Return the (X, Y) coordinate for the center point of the cell that contains the specified text.  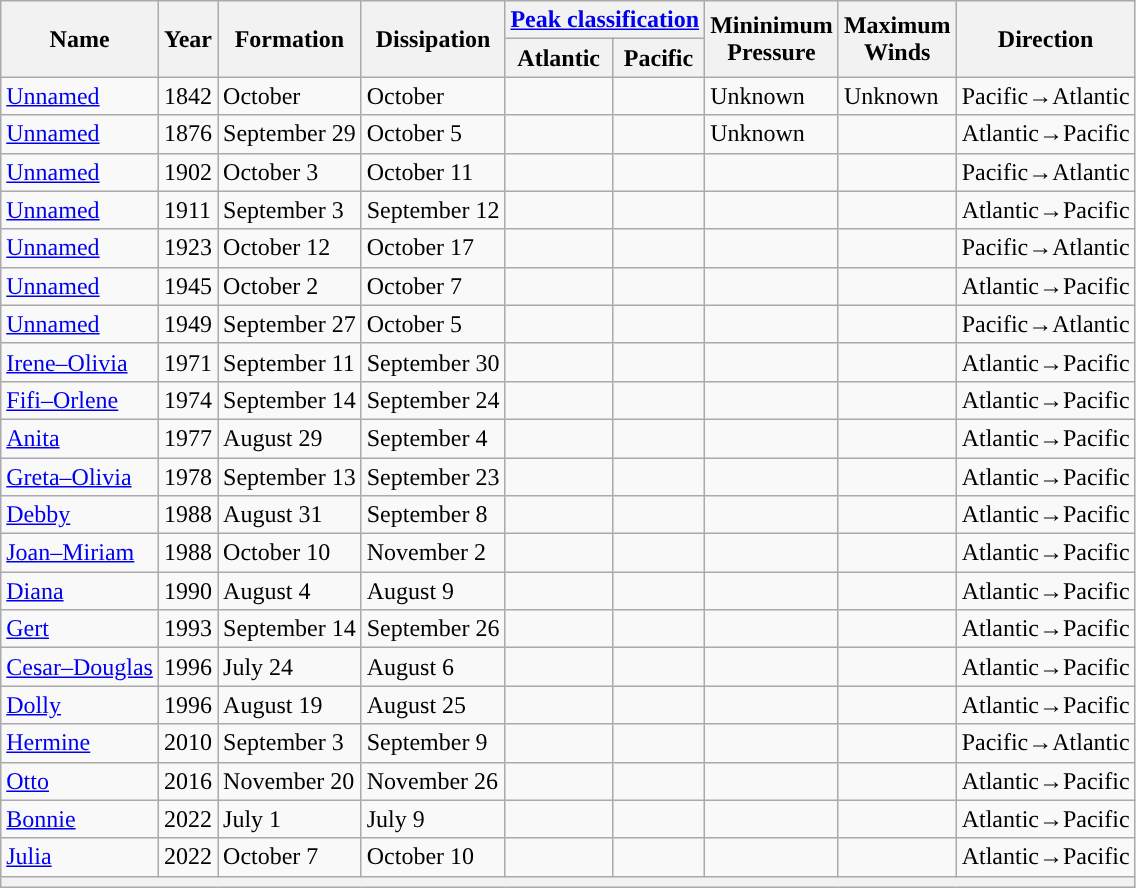
Formation (290, 39)
1842 (188, 96)
November 2 (433, 553)
July 9 (433, 819)
Anita (80, 438)
July 1 (290, 819)
August 19 (290, 705)
1911 (188, 210)
September 13 (290, 477)
September 23 (433, 477)
September 29 (290, 134)
October 3 (290, 172)
1902 (188, 172)
Diana (80, 591)
1993 (188, 629)
September 24 (433, 400)
September 4 (433, 438)
August 9 (433, 591)
August 4 (290, 591)
1949 (188, 324)
Otto (80, 781)
MininimumPressure (772, 39)
August 31 (290, 515)
Bonnie (80, 819)
Dissipation (433, 39)
MaximumWinds (897, 39)
1945 (188, 286)
1974 (188, 400)
Irene–Olivia (80, 362)
Direction (1046, 39)
September 30 (433, 362)
October 17 (433, 248)
September 26 (433, 629)
October 11 (433, 172)
August 25 (433, 705)
July 24 (290, 667)
Dolly (80, 705)
1978 (188, 477)
October 2 (290, 286)
Joan–Miriam (80, 553)
Cesar–Douglas (80, 667)
1876 (188, 134)
September 8 (433, 515)
August 6 (433, 667)
Hermine (80, 743)
1990 (188, 591)
Atlantic (559, 58)
2010 (188, 743)
September 9 (433, 743)
Gert (80, 629)
August 29 (290, 438)
2016 (188, 781)
September 11 (290, 362)
Greta–Olivia (80, 477)
Year (188, 39)
October 12 (290, 248)
1923 (188, 248)
1971 (188, 362)
Julia (80, 857)
Pacific (658, 58)
Fifi–Orlene (80, 400)
November 26 (433, 781)
September 27 (290, 324)
September 12 (433, 210)
Name (80, 39)
1977 (188, 438)
Peak classification (605, 20)
November 20 (290, 781)
Debby (80, 515)
